Detect which cell encompasses the target text, then output its (x, y) center coordinate. 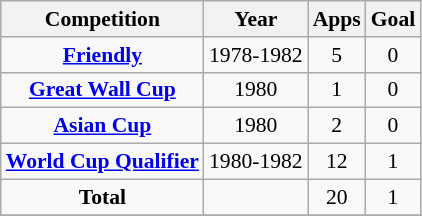
5 (337, 55)
2 (337, 126)
12 (337, 162)
Friendly (102, 55)
Year (256, 19)
Goal (394, 19)
20 (337, 197)
1978-1982 (256, 55)
Asian Cup (102, 126)
1980-1982 (256, 162)
Apps (337, 19)
Great Wall Cup (102, 90)
World Cup Qualifier (102, 162)
Total (102, 197)
Competition (102, 19)
